Output the [X, Y] coordinate of the center of the cell containing the given text.  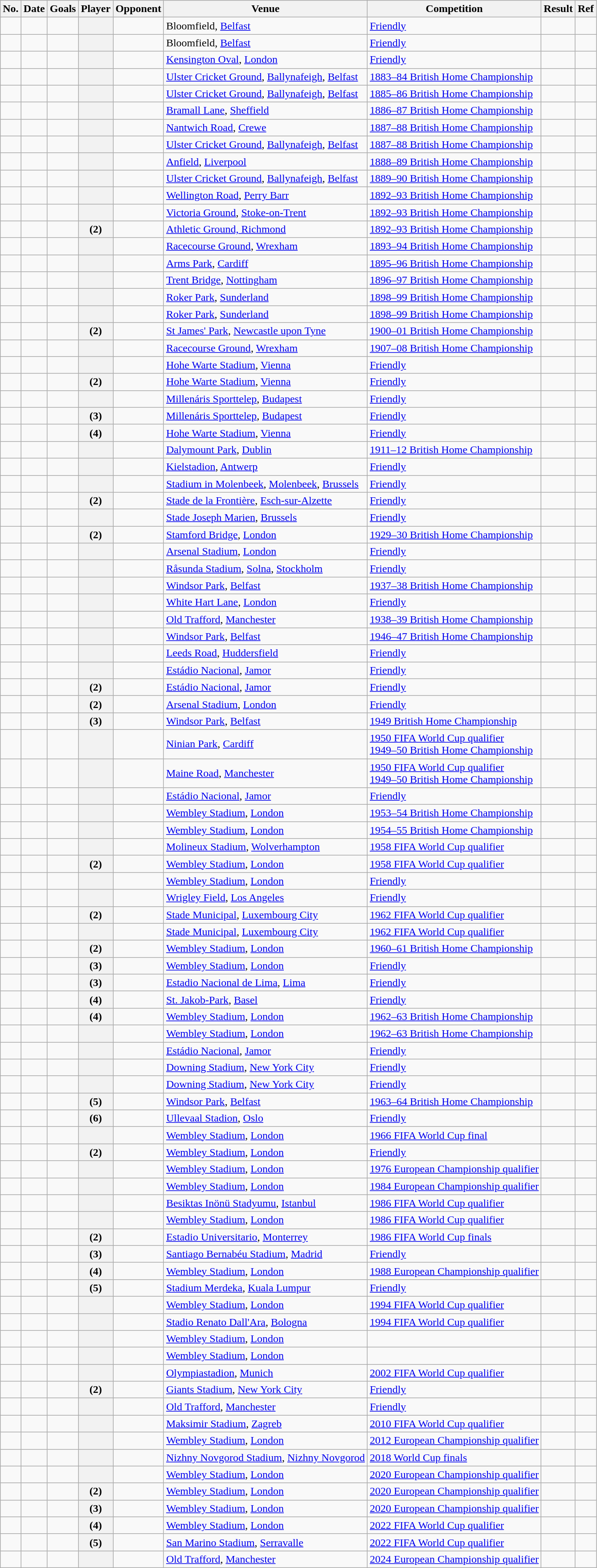
Molineux Stadium, Wolverhampton [266, 847]
Leeds Road, Huddersfield [266, 653]
Nizhny Novgorod Stadium, Nizhny Novgorod [266, 1457]
1963–64 British Home Championship [454, 1101]
Arms Park, Cardiff [266, 263]
1886–87 British Home Championship [454, 111]
Råsunda Stadium, Solna, Stockholm [266, 569]
Ullevaal Stadion, Oslo [266, 1118]
Stadium Merdeka, Kuala Lumpur [266, 1288]
(6) [96, 1118]
1900–01 British Home Championship [454, 331]
Victoria Ground, Stoke-on-Trent [266, 213]
Giants Stadium, New York City [266, 1390]
Athletic Ground, Richmond [266, 229]
Trent Bridge, Nottingham [266, 280]
1883–84 British Home Championship [454, 77]
Bramall Lane, Sheffield [266, 111]
Result [558, 9]
2012 European Championship qualifier [454, 1441]
1888–89 British Home Championship [454, 161]
San Marino Stadium, Serravalle [266, 1542]
Maksimir Stadium, Zagreb [266, 1424]
2018 World Cup finals [454, 1457]
1976 European Championship qualifier [454, 1169]
Ref [585, 9]
Kielstadion, Antwerp [266, 467]
Ninian Park, Cardiff [266, 744]
Maine Road, Manchester [266, 773]
Nantwich Road, Crewe [266, 127]
1895–96 British Home Championship [454, 263]
Santiago Bernabéu Stadium, Madrid [266, 1254]
1885–86 British Home Championship [454, 94]
2002 FIFA World Cup qualifier [454, 1373]
Stade Joseph Marien, Brussels [266, 518]
Besiktas Inönü Stadyumu, Istanbul [266, 1203]
1988 European Championship qualifier [454, 1271]
1929–30 British Home Championship [454, 535]
1896–97 British Home Championship [454, 280]
Goals [63, 9]
Estadio Nacional de Lima, Lima [266, 983]
Dalymount Park, Dublin [266, 450]
Player [96, 9]
Anfield, Liverpool [266, 161]
1946–47 British Home Championship [454, 636]
Stamford Bridge, London [266, 535]
1966 FIFA World Cup final [454, 1135]
Venue [266, 9]
1938–39 British Home Championship [454, 619]
1984 European Championship qualifier [454, 1186]
1911–12 British Home Championship [454, 450]
White Hart Lane, London [266, 602]
Estadio Universitario, Monterrey [266, 1237]
1954–55 British Home Championship [454, 830]
1960–61 British Home Championship [454, 949]
Stadio Renato Dall'Ara, Bologna [266, 1322]
1889–90 British Home Championship [454, 178]
1949 British Home Championship [454, 721]
St. Jakob-Park, Basel [266, 999]
No. [11, 9]
Stadium in Molenbeek, Molenbeek, Brussels [266, 483]
St James' Park, Newcastle upon Tyne [266, 331]
1986 FIFA World Cup finals [454, 1237]
2010 FIFA World Cup qualifier [454, 1424]
1907–08 British Home Championship [454, 348]
Wellington Road, Perry Barr [266, 195]
Date [34, 9]
Kensington Oval, London [266, 60]
1953–54 British Home Championship [454, 813]
Competition [454, 9]
2024 European Championship qualifier [454, 1559]
Wrigley Field, Los Angeles [266, 898]
Opponent [139, 9]
1893–94 British Home Championship [454, 246]
Olympiastadion, Munich [266, 1373]
1937–38 British Home Championship [454, 585]
Stade de la Frontière, Esch-sur-Alzette [266, 501]
